Search for the cell housing the specified text and yield its [X, Y] center coordinate. 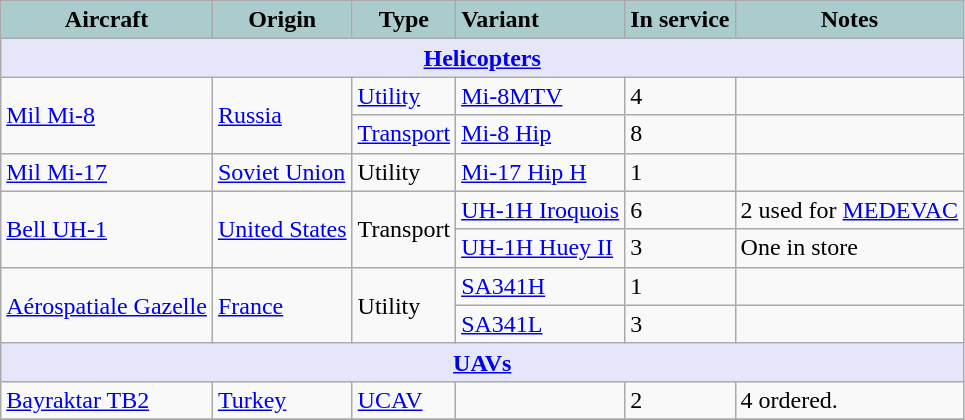
4 [680, 96]
UCAV [404, 400]
4 ordered. [850, 400]
Russia [282, 115]
Bell UH-1 [107, 229]
Mi-8 Hip [540, 134]
SA341H [540, 286]
2 [680, 400]
Aérospatiale Gazelle [107, 305]
Variant [540, 20]
Mi-8MTV [540, 96]
Origin [282, 20]
SA341L [540, 324]
France [282, 305]
Mil Mi-8 [107, 115]
2 used for MEDEVAC [850, 210]
Turkey [282, 400]
UH-1H Huey II [540, 248]
8 [680, 134]
Notes [850, 20]
Bayraktar TB2 [107, 400]
UAVs [482, 362]
Soviet Union [282, 172]
Helicopters [482, 58]
6 [680, 210]
Aircraft [107, 20]
Type [404, 20]
In service [680, 20]
UH-1H Iroquois [540, 210]
United States [282, 229]
One in store [850, 248]
Mi-17 Hip H [540, 172]
Mil Mi-17 [107, 172]
